Find where the given text appears and provide that cell's center as (x, y) coordinate. 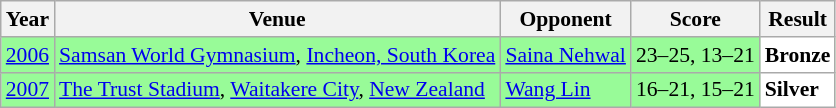
Saina Nehwal (566, 55)
Score (696, 19)
23–25, 13–21 (696, 55)
Wang Lin (566, 90)
2006 (28, 55)
Result (798, 19)
Year (28, 19)
2007 (28, 90)
Venue (277, 19)
The Trust Stadium, Waitakere City, New Zealand (277, 90)
Samsan World Gymnasium, Incheon, South Korea (277, 55)
16–21, 15–21 (696, 90)
Bronze (798, 55)
Silver (798, 90)
Opponent (566, 19)
